Find where the given text appears and provide that cell's center as [X, Y] coordinate. 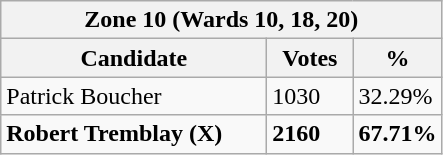
Patrick Boucher [134, 96]
67.71% [398, 134]
1030 [310, 96]
Robert Tremblay (X) [134, 134]
Votes [310, 58]
Candidate [134, 58]
% [398, 58]
Zone 10 (Wards 10, 18, 20) [222, 20]
32.29% [398, 96]
2160 [310, 134]
